Determine the (X, Y) coordinate at the center of the cell enclosing the given text.  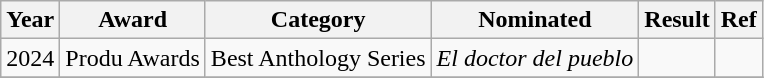
Best Anthology Series (318, 58)
Nominated (535, 20)
2024 (30, 58)
Category (318, 20)
Produ Awards (133, 58)
Award (133, 20)
Ref (738, 20)
El doctor del pueblo (535, 58)
Result (677, 20)
Year (30, 20)
